From the cell containing the given text, extract its center point as [x, y] coordinate. 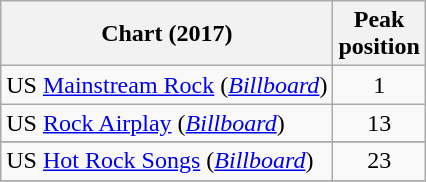
US Mainstream Rock (Billboard) [167, 85]
US Hot Rock Songs (Billboard) [167, 161]
US Rock Airplay (Billboard) [167, 123]
Peakposition [379, 34]
Chart (2017) [167, 34]
23 [379, 161]
13 [379, 123]
1 [379, 85]
